Find where the given text appears and provide that cell's center as (X, Y) coordinate. 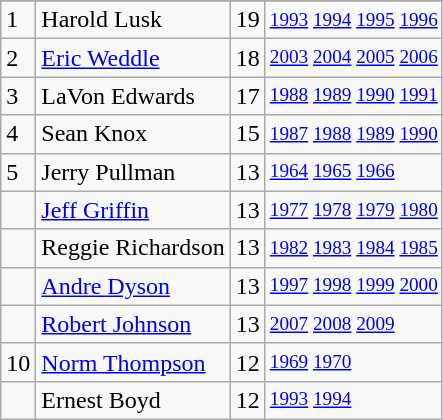
Sean Knox (133, 134)
1993 1994 1995 1996 (354, 20)
1 (18, 20)
Norm Thompson (133, 362)
Robert Johnson (133, 324)
Harold Lusk (133, 20)
1982 1983 1984 1985 (354, 248)
19 (248, 20)
1969 1970 (354, 362)
Jeff Griffin (133, 210)
1988 1989 1990 1991 (354, 96)
Eric Weddle (133, 58)
2003 2004 2005 2006 (354, 58)
4 (18, 134)
Jerry Pullman (133, 172)
5 (18, 172)
1997 1998 1999 2000 (354, 286)
18 (248, 58)
2007 2008 2009 (354, 324)
Andre Dyson (133, 286)
1977 1978 1979 1980 (354, 210)
Reggie Richardson (133, 248)
15 (248, 134)
1993 1994 (354, 400)
1987 1988 1989 1990 (354, 134)
1964 1965 1966 (354, 172)
3 (18, 96)
2 (18, 58)
LaVon Edwards (133, 96)
10 (18, 362)
Ernest Boyd (133, 400)
17 (248, 96)
